Return [x, y] of the center of cell containing provided text 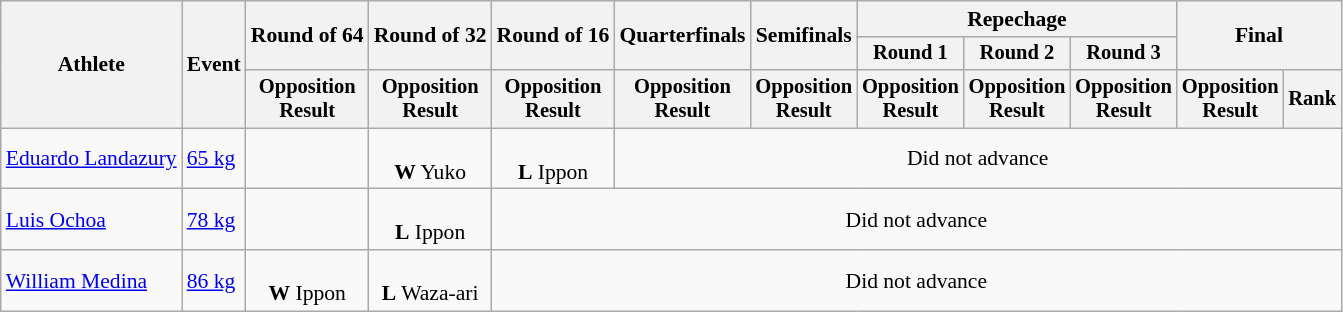
78 kg [214, 220]
65 kg [214, 158]
Repechage [1017, 19]
Semifinals [804, 36]
Round of 64 [308, 36]
Round 2 [1018, 54]
Event [214, 64]
W Yuko [430, 158]
Final [1259, 36]
Quarterfinals [682, 36]
William Medina [92, 280]
W Ippon [308, 280]
86 kg [214, 280]
Round 1 [910, 54]
Rank [1312, 99]
Round of 32 [430, 36]
Round 3 [1124, 54]
Round of 16 [554, 36]
Athlete [92, 64]
Eduardo Landazury [92, 158]
Luis Ochoa [92, 220]
L Waza-ari [430, 280]
